From the cell containing the given text, extract its center point as (x, y) coordinate. 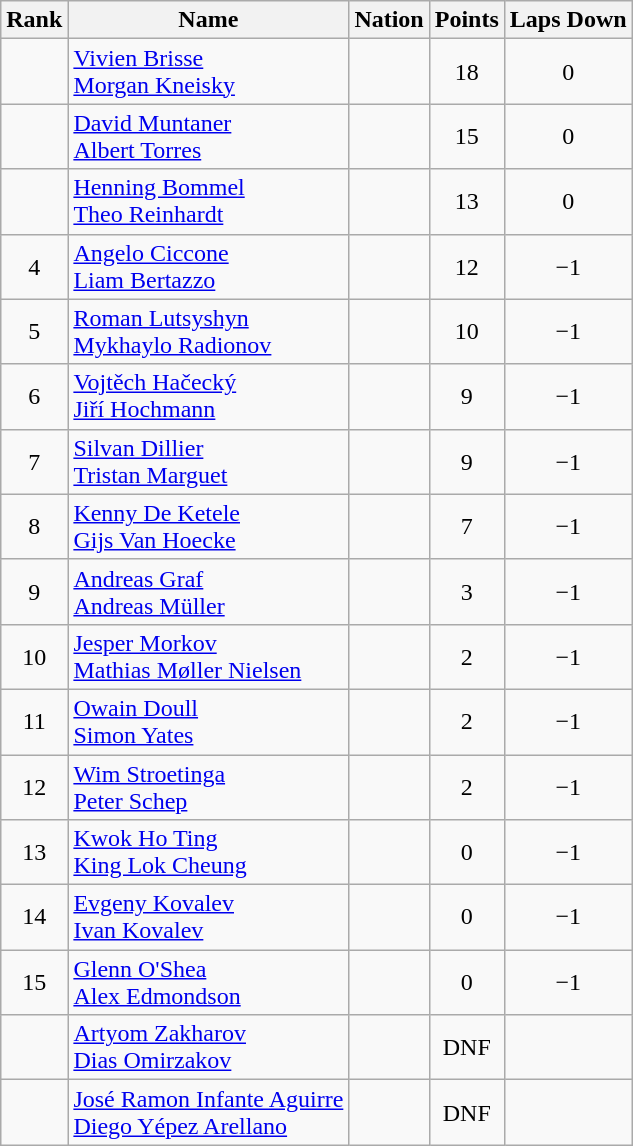
Angelo CicconeLiam Bertazzo (208, 266)
José Ramon Infante AguirreDiego Yépez Arellano (208, 1112)
Glenn O'SheaAlex Edmondson (208, 982)
Silvan DillierTristan Marguet (208, 462)
14 (34, 918)
David MuntanerAlbert Torres (208, 136)
Vojtěch HačeckýJiří Hochmann (208, 396)
5 (34, 332)
Name (208, 20)
6 (34, 396)
Owain DoullSimon Yates (208, 722)
Wim StroetingaPeter Schep (208, 786)
Artyom ZakharovDias Omirzakov (208, 1048)
Points (466, 20)
Kenny De KeteleGijs Van Hoecke (208, 526)
Vivien BrisseMorgan Kneisky (208, 72)
Nation (389, 20)
Laps Down (568, 20)
4 (34, 266)
Rank (34, 20)
Roman LutsyshynMykhaylo Radionov (208, 332)
Henning BommelTheo Reinhardt (208, 202)
11 (34, 722)
Jesper MorkovMathias Møller Nielsen (208, 656)
Andreas GrafAndreas Müller (208, 592)
Kwok Ho TingKing Lok Cheung (208, 852)
8 (34, 526)
Evgeny KovalevIvan Kovalev (208, 918)
18 (466, 72)
3 (466, 592)
